From the cell containing the given text, extract its center point as [x, y] coordinate. 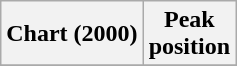
Chart (2000) [72, 34]
Peakposition [189, 34]
